Output the (X, Y) coordinate of the center of the cell containing the given text.  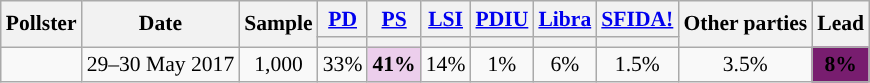
Libra (564, 19)
Pollster (42, 24)
PDIU (502, 19)
29–30 May 2017 (161, 65)
6% (564, 65)
PD (343, 19)
3.5% (745, 65)
1% (502, 65)
33% (343, 65)
41% (394, 65)
Sample (278, 24)
Other parties (745, 24)
PS (394, 19)
SFIDA! (637, 19)
LSI (446, 19)
1.5% (637, 65)
8% (840, 65)
Date (161, 24)
1,000 (278, 65)
14% (446, 65)
Lead (840, 24)
